Provide the (X, Y) coordinate of the cell's center where the given text is located.  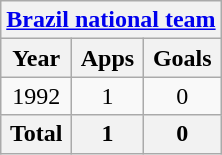
1992 (36, 96)
Goals (182, 58)
Year (36, 58)
Brazil national team (111, 20)
Apps (108, 58)
Total (36, 134)
